Search for the cell housing the specified text and yield its (x, y) center coordinate. 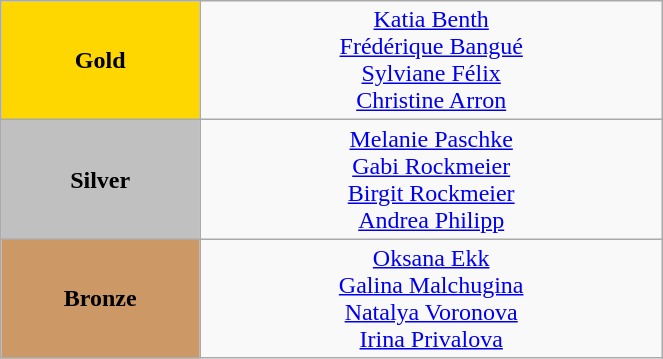
Bronze (100, 298)
Katia BenthFrédérique BanguéSylviane FélixChristine Arron (432, 60)
Oksana EkkGalina MalchuginaNatalya VoronovaIrina Privalova (432, 298)
Silver (100, 180)
Melanie PaschkeGabi RockmeierBirgit RockmeierAndrea Philipp (432, 180)
Gold (100, 60)
